Return the [X, Y] coordinate for the center point of the cell that contains the specified text.  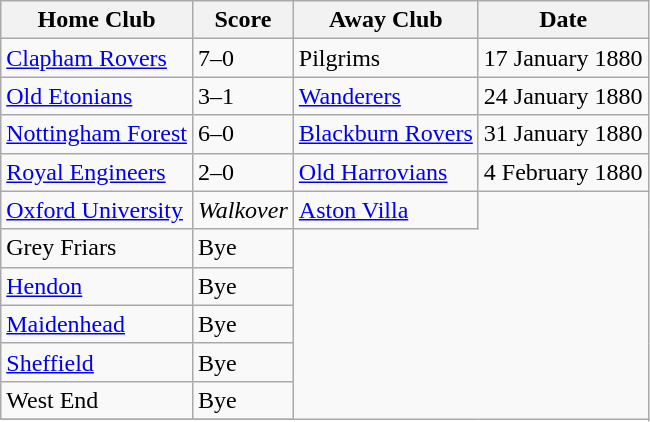
Clapham Rovers [97, 58]
Pilgrims [386, 58]
Old Harrovians [386, 172]
West End [97, 400]
Blackburn Rovers [386, 134]
Home Club [97, 20]
Nottingham Forest [97, 134]
2–0 [242, 172]
Grey Friars [97, 248]
4 February 1880 [563, 172]
Oxford University [97, 210]
Hendon [97, 286]
Old Etonians [97, 96]
Royal Engineers [97, 172]
3–1 [242, 96]
Wanderers [386, 96]
6–0 [242, 134]
Maidenhead [97, 324]
Aston Villa [386, 210]
7–0 [242, 58]
Away Club [386, 20]
Walkover [242, 210]
24 January 1880 [563, 96]
Sheffield [97, 362]
17 January 1880 [563, 58]
Score [242, 20]
Date [563, 20]
31 January 1880 [563, 134]
